Extract the (x, y) coordinate from the center of the cell holding the provided text.  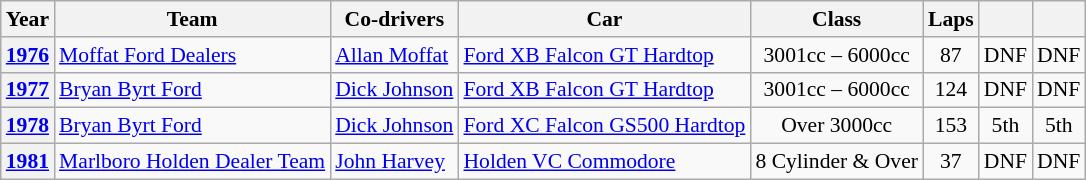
Over 3000cc (836, 126)
124 (951, 90)
1978 (28, 126)
1976 (28, 55)
37 (951, 162)
Laps (951, 19)
Moffat Ford Dealers (192, 55)
153 (951, 126)
Allan Moffat (394, 55)
Marlboro Holden Dealer Team (192, 162)
8 Cylinder & Over (836, 162)
John Harvey (394, 162)
87 (951, 55)
1981 (28, 162)
1977 (28, 90)
Car (604, 19)
Holden VC Commodore (604, 162)
Team (192, 19)
Class (836, 19)
Ford XC Falcon GS500 Hardtop (604, 126)
Co-drivers (394, 19)
Year (28, 19)
